Identify which cell holds the provided text, then report its [X, Y] central coordinate. 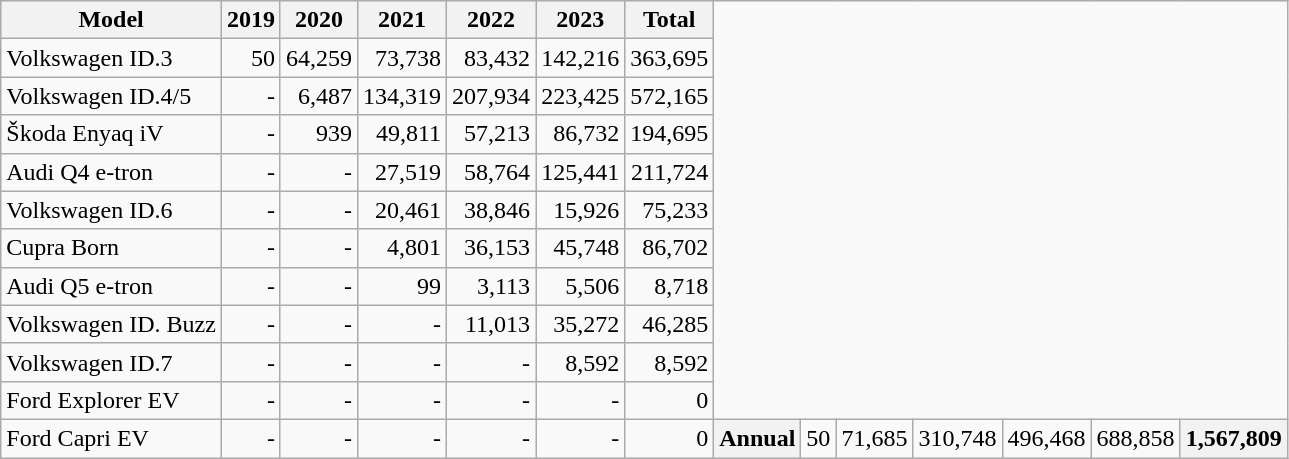
4,801 [402, 248]
Cupra Born [112, 248]
Volkswagen ID. Buzz [112, 324]
3,113 [492, 286]
35,272 [580, 324]
Volkswagen ID.4/5 [112, 96]
1,567,809 [1234, 438]
363,695 [670, 58]
Audi Q4 e-tron [112, 172]
Škoda Enyaq iV [112, 134]
Annual [758, 438]
27,519 [402, 172]
46,285 [670, 324]
8,718 [670, 286]
75,233 [670, 210]
2019 [250, 20]
211,724 [670, 172]
2020 [318, 20]
2023 [580, 20]
134,319 [402, 96]
Ford Capri EV [112, 438]
125,441 [580, 172]
73,738 [402, 58]
86,732 [580, 134]
Total [670, 20]
572,165 [670, 96]
6,487 [318, 96]
688,858 [1136, 438]
49,811 [402, 134]
Volkswagen ID.3 [112, 58]
Audi Q5 e-tron [112, 286]
57,213 [492, 134]
223,425 [580, 96]
11,013 [492, 324]
310,748 [958, 438]
36,153 [492, 248]
Model [112, 20]
Volkswagen ID.7 [112, 362]
194,695 [670, 134]
207,934 [492, 96]
496,468 [1046, 438]
38,846 [492, 210]
45,748 [580, 248]
64,259 [318, 58]
20,461 [402, 210]
2021 [402, 20]
5,506 [580, 286]
83,432 [492, 58]
15,926 [580, 210]
142,216 [580, 58]
939 [318, 134]
58,764 [492, 172]
Volkswagen ID.6 [112, 210]
Ford Explorer EV [112, 400]
71,685 [874, 438]
86,702 [670, 248]
99 [402, 286]
2022 [492, 20]
